Scan for the cell matching the given text and deliver its [X, Y] coordinate at center. 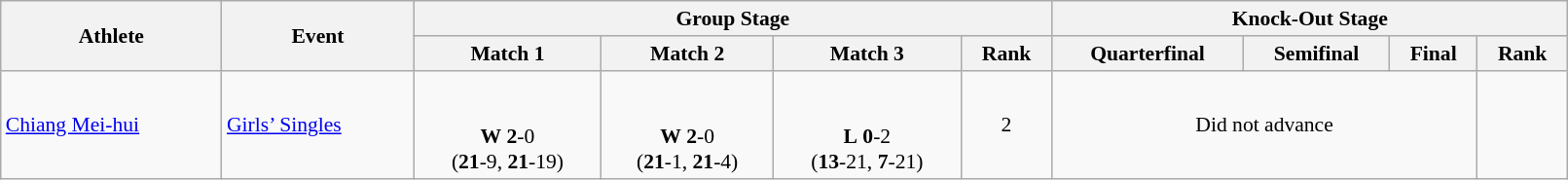
Group Stage [733, 18]
Final [1434, 54]
Chiang Mei-hui [111, 125]
Semifinal [1316, 54]
W 2-0 (21-9, 21-19) [508, 125]
Athlete [111, 35]
Knock-Out Stage [1310, 18]
Match 3 [866, 54]
Match 2 [687, 54]
Girls’ Singles [317, 125]
L 0-2 (13-21, 7-21) [866, 125]
Event [317, 35]
Quarterfinal [1149, 54]
W 2-0 (21-1, 21-4) [687, 125]
2 [1006, 125]
Did not advance [1265, 125]
Match 1 [508, 54]
